Output the [X, Y] coordinate of the center of the cell containing the given text.  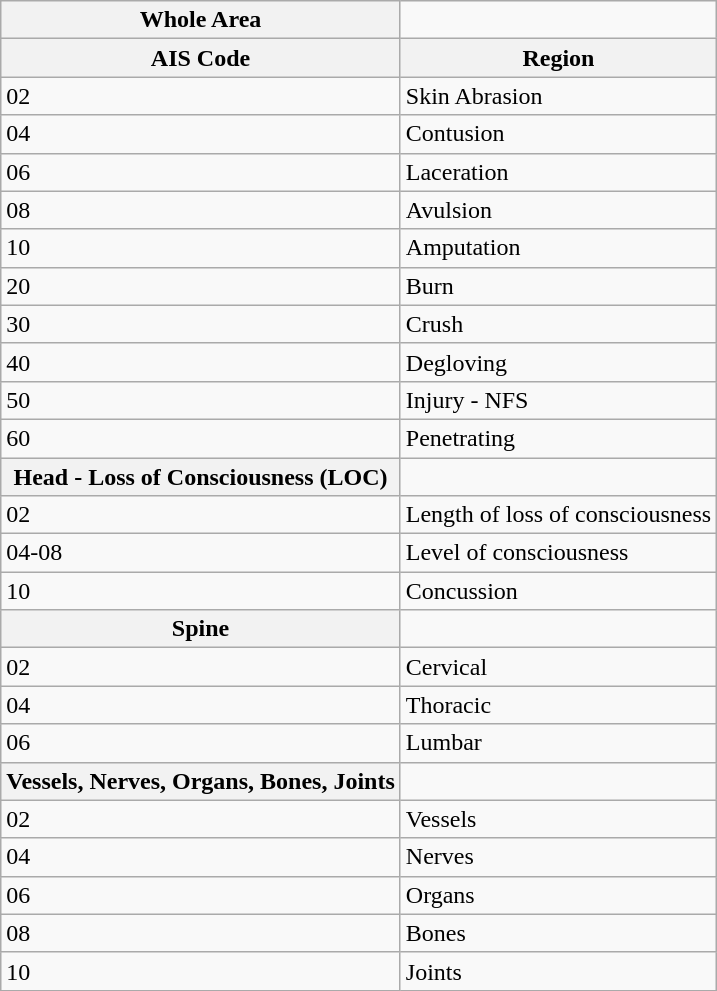
Skin Abrasion [558, 96]
Crush [558, 324]
Vessels, Nerves, Organs, Bones, Joints [201, 781]
Vessels [558, 819]
Contusion [558, 134]
Spine [201, 629]
Joints [558, 971]
Amputation [558, 248]
Injury - NFS [558, 400]
Thoracic [558, 705]
Head - Loss of Consciousness (LOC) [201, 477]
Burn [558, 286]
Degloving [558, 362]
40 [201, 362]
Level of consciousness [558, 553]
50 [201, 400]
60 [201, 438]
04-08 [201, 553]
20 [201, 286]
Concussion [558, 591]
Penetrating [558, 438]
Organs [558, 895]
Region [558, 58]
Avulsion [558, 210]
30 [201, 324]
Nerves [558, 857]
Bones [558, 933]
Lumbar [558, 743]
Whole Area [201, 20]
AIS Code [201, 58]
Cervical [558, 667]
Length of loss of consciousness [558, 515]
Laceration [558, 172]
